Return (X, Y) of the center of cell containing provided text 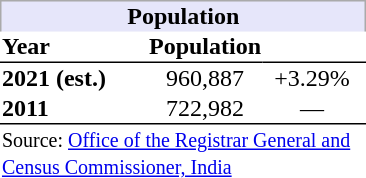
2011 (74, 108)
960,887 (204, 78)
722,982 (204, 108)
Year (74, 48)
2021 (est.) (74, 78)
+3.29% (314, 78)
— (314, 108)
